Extract the (x, y) coordinate from the center of the cell holding the provided text.  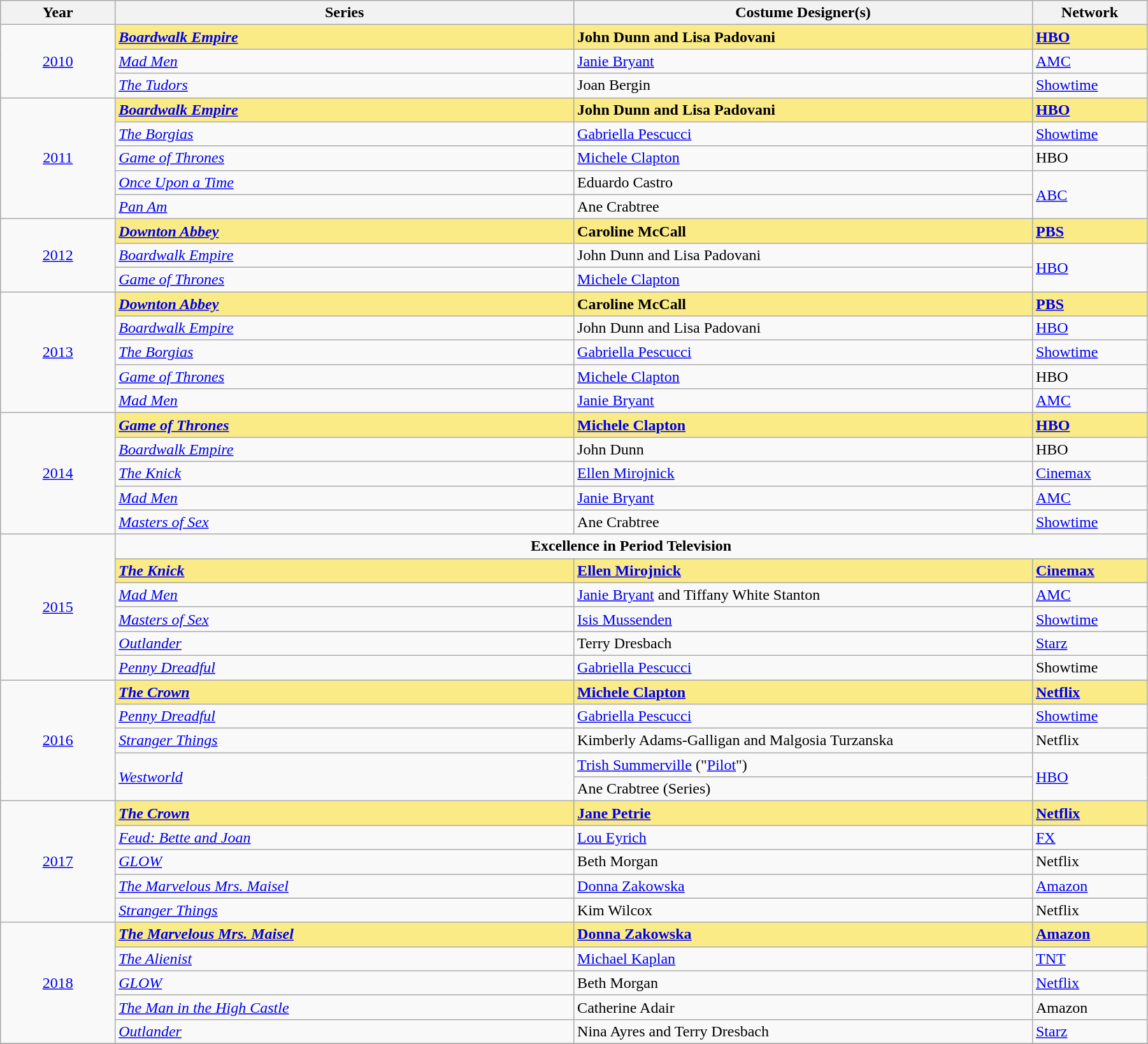
Pan Am (345, 207)
ABC (1089, 194)
2011 (58, 158)
The Man in the High Castle (345, 1007)
Costume Designer(s) (803, 13)
TNT (1089, 959)
2016 (58, 740)
Feud: Bette and Joan (345, 837)
Nina Ayres and Terry Dresbach (803, 1031)
Trish Summerville ("Pilot") (803, 765)
2017 (58, 862)
Joan Bergin (803, 85)
Network (1089, 13)
Series (345, 13)
Janie Bryant and Tiffany White Stanton (803, 595)
Excellence in Period Television (631, 546)
2015 (58, 607)
2010 (58, 61)
John Dunn (803, 449)
Terry Dresbach (803, 643)
Kim Wilcox (803, 910)
Catherine Adair (803, 1007)
Kimberly Adams-Galligan and Malgosia Turzanska (803, 741)
Year (58, 13)
The Alienist (345, 959)
Once Upon a Time (345, 182)
FX (1089, 837)
2013 (58, 352)
Lou Eyrich (803, 837)
The Tudors (345, 85)
Michael Kaplan (803, 959)
Eduardo Castro (803, 182)
Westworld (345, 777)
2014 (58, 474)
Ane Crabtree (Series) (803, 789)
Isis Mussenden (803, 619)
2018 (58, 983)
2012 (58, 255)
Jane Petrie (803, 813)
